For the text-containing cell, return its midpoint in (X, Y) coordinate format. 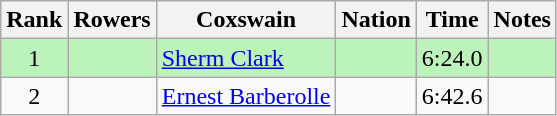
Coxswain (246, 20)
Nation (376, 20)
Notes (522, 20)
Sherm Clark (246, 58)
2 (34, 96)
Rank (34, 20)
Rowers (112, 20)
Time (452, 20)
6:42.6 (452, 96)
6:24.0 (452, 58)
Ernest Barberolle (246, 96)
1 (34, 58)
